Locate the cell with the specified text and output its [x, y] center coordinate. 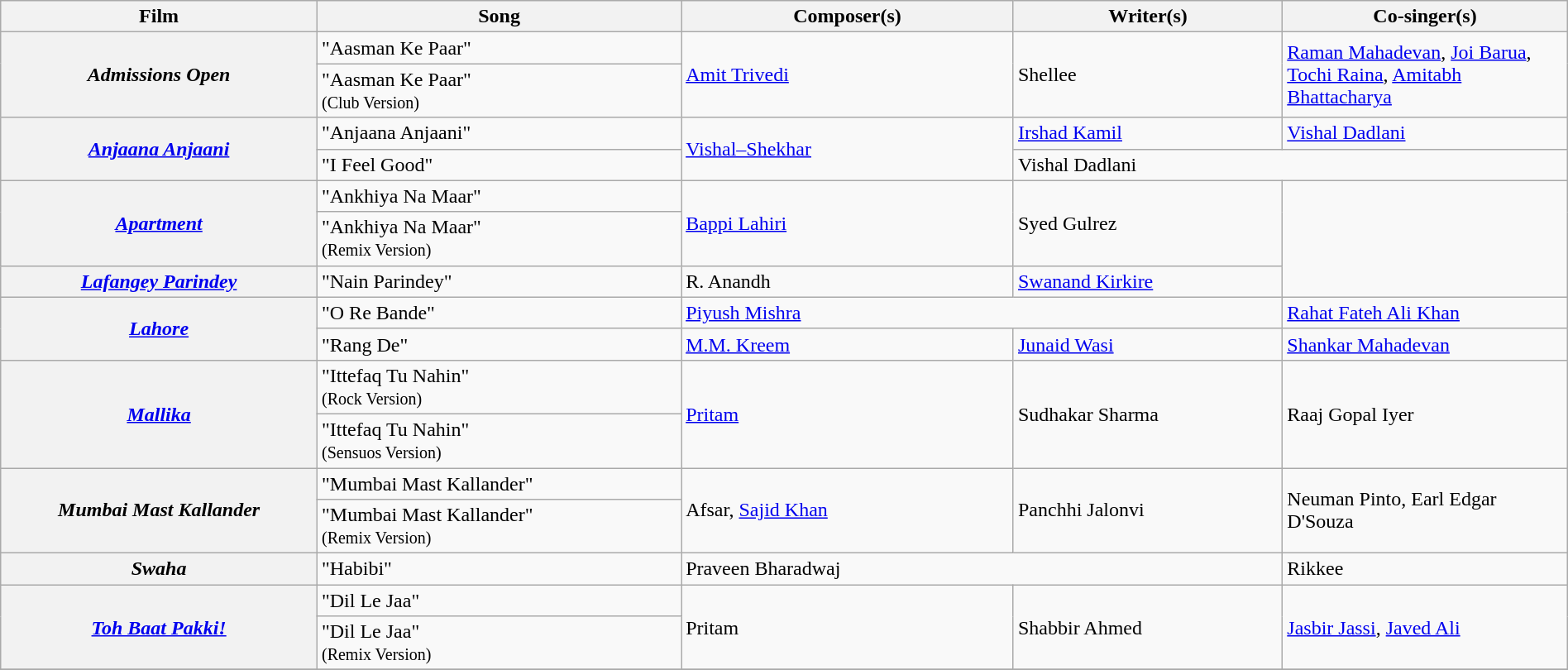
"Dil Le Jaa"(Remix Version) [499, 644]
Swanand Kirkire [1148, 281]
"Aasman Ke Paar"(Club Version) [499, 91]
"Ittefaq Tu Nahin"(Sensuos Version) [499, 440]
Raman Mahadevan, Joi Barua, Tochi Raina, Amitabh Bhattacharya [1425, 74]
R. Anandh [848, 281]
Co-singer(s) [1425, 17]
Swaha [159, 569]
Praveen Bharadwaj [982, 569]
"Rang De" [499, 344]
Lahore [159, 328]
"O Re Bande" [499, 313]
Amit Trivedi [848, 74]
Rahat Fateh Ali Khan [1425, 313]
Film [159, 17]
"Ankhiya Na Maar"(Remix Version) [499, 238]
Sudhakar Sharma [1148, 414]
Shellee [1148, 74]
Syed Gulrez [1148, 223]
Afsar, Sajid Khan [848, 511]
Composer(s) [848, 17]
Anjaana Anjaani [159, 149]
"Mumbai Mast Kallander" [499, 484]
Admissions Open [159, 74]
"Mumbai Mast Kallander"(Remix Version) [499, 526]
Shabbir Ahmed [1148, 627]
"Dil Le Jaa" [499, 601]
Vishal–Shekhar [848, 149]
M.M. Kreem [848, 344]
Mallika [159, 414]
Panchhi Jalonvi [1148, 511]
Irshad Kamil [1148, 133]
Writer(s) [1148, 17]
"I Feel Good" [499, 165]
Rikkee [1425, 569]
Junaid Wasi [1148, 344]
Toh Baat Pakki! [159, 627]
Raaj Gopal Iyer [1425, 414]
Apartment [159, 223]
Shankar Mahadevan [1425, 344]
"Anjaana Anjaani" [499, 133]
"Ittefaq Tu Nahin"(Rock Version) [499, 387]
"Nain Parindey" [499, 281]
"Aasman Ke Paar" [499, 48]
Jasbir Jassi, Javed Ali [1425, 627]
"Habibi" [499, 569]
Bappi Lahiri [848, 223]
Song [499, 17]
Mumbai Mast Kallander [159, 511]
Lafangey Parindey [159, 281]
"Ankhiya Na Maar" [499, 196]
Piyush Mishra [982, 313]
Neuman Pinto, Earl Edgar D'Souza [1425, 511]
